Locate the cell with the specified text and output its (X, Y) center coordinate. 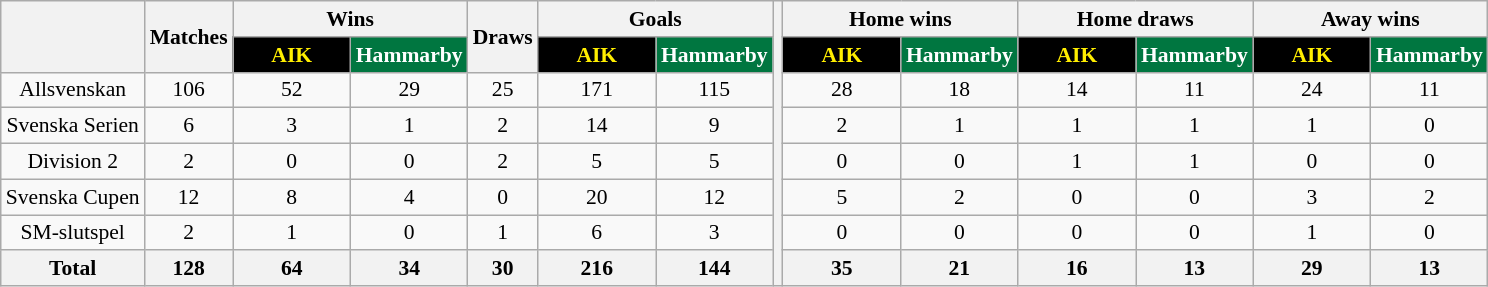
64 (292, 269)
216 (597, 269)
Home draws (1136, 19)
Division 2 (73, 162)
Goals (656, 19)
Home wins (900, 19)
115 (714, 90)
9 (714, 126)
Svenska Cupen (73, 197)
SM-slutspel (73, 233)
16 (1077, 269)
30 (503, 269)
34 (410, 269)
Away wins (1370, 19)
106 (189, 90)
24 (1312, 90)
4 (410, 197)
18 (960, 90)
Allsvenskan (73, 90)
21 (960, 269)
25 (503, 90)
20 (597, 197)
171 (597, 90)
Matches (189, 36)
128 (189, 269)
Svenska Serien (73, 126)
Total (73, 269)
Draws (503, 36)
52 (292, 90)
35 (842, 269)
8 (292, 197)
144 (714, 269)
Wins (350, 19)
28 (842, 90)
